Output the (x, y) coordinate of the center of the cell containing the given text.  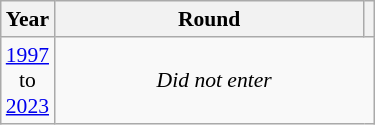
Round (209, 19)
1997to2023 (28, 80)
Did not enter (214, 80)
Year (28, 19)
